From the cell containing the given text, extract its center point as [x, y] coordinate. 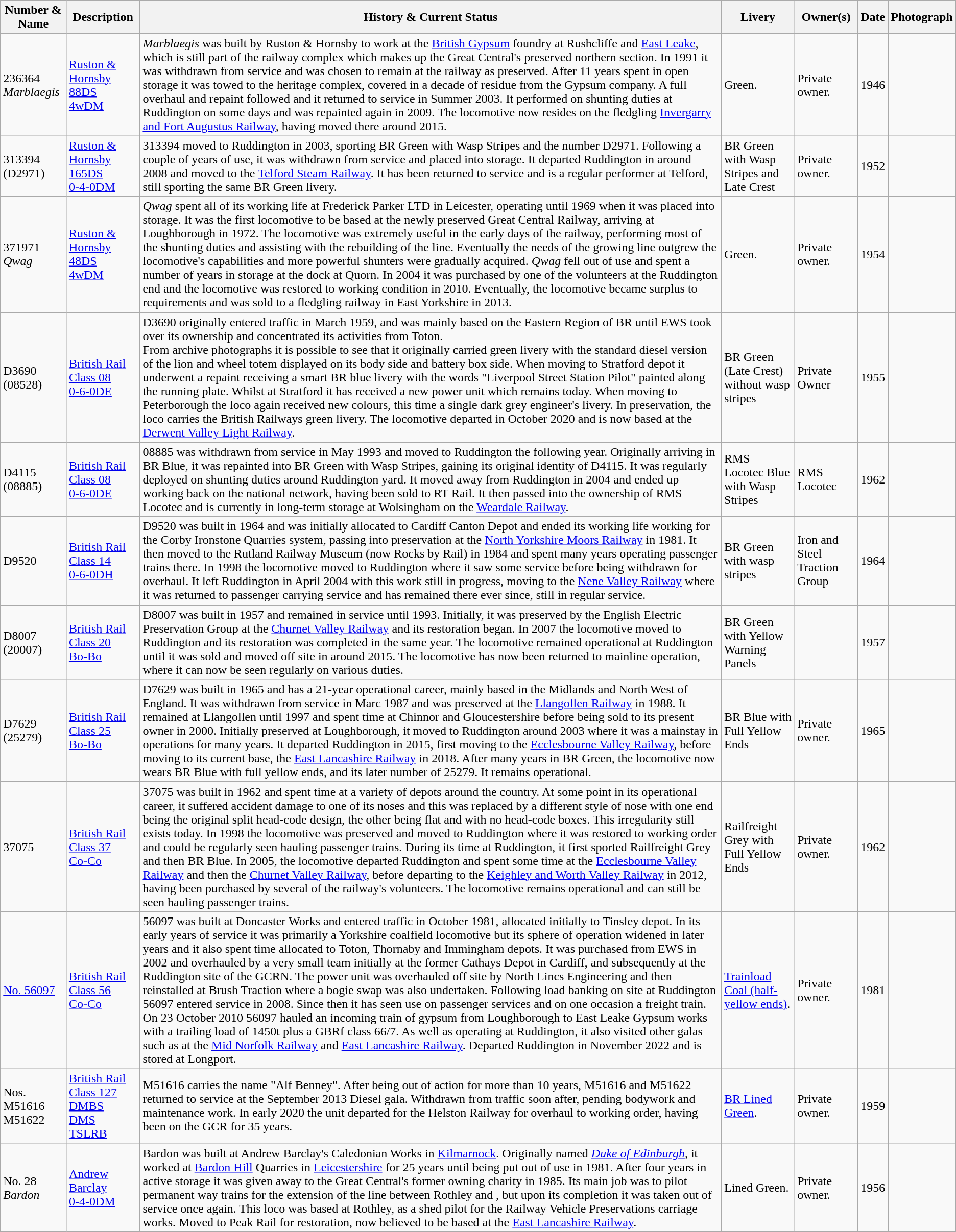
Lined Green. [758, 1188]
Livery [758, 17]
Iron and Steel Traction Group [826, 561]
1954 [873, 254]
1981 [873, 990]
D4115 (08885) [34, 479]
37075 [34, 847]
1956 [873, 1188]
236364 Marblaegis [34, 85]
Ruston & Hornsby 165DS 0-4-0DM [103, 166]
Ruston & Hornsby 88DS 4wDM [103, 85]
1952 [873, 166]
1964 [873, 561]
BR Green with Yellow Warning Panels [758, 642]
1957 [873, 642]
British Rail Class 20 Bo-Bo [103, 642]
British Rail Class 37 Co-Co [103, 847]
313394 (D2971) [34, 166]
Owner(s) [826, 17]
D9520 [34, 561]
D3690 (08528) [34, 377]
1959 [873, 1106]
BR Green with wasp stripes [758, 561]
Andrew Barclay0-4-0DM [103, 1188]
Private Owner [826, 377]
Railfreight Grey with Full Yellow Ends [758, 847]
No. 56097 [34, 990]
Number & Name [34, 17]
Photograph [922, 17]
BR Blue with Full Yellow Ends [758, 731]
Nos. M51616 M51622 [34, 1106]
BR Green with Wasp Stripes and Late Crest [758, 166]
1965 [873, 731]
D7629 (25279) [34, 731]
1946 [873, 85]
Description [103, 17]
BR Lined Green. [758, 1106]
371971 Qwag [34, 254]
Date [873, 17]
BR Green (Late Crest) without wasp stripes [758, 377]
1955 [873, 377]
History & Current Status [431, 17]
British Rail Class 56 Co-Co [103, 990]
RMS Locotec [826, 479]
British Rail Class 14 0-6-0DH [103, 561]
No. 28 Bardon [34, 1188]
D8007 (20007) [34, 642]
British Rail Class 127 DMBS DMS TSLRB [103, 1106]
British Rail Class 25 Bo-Bo [103, 731]
RMS Locotec Blue with Wasp Stripes [758, 479]
Ruston & Hornsby 48DS 4wDM [103, 254]
Trainload Coal (half-yellow ends). [758, 990]
